Output the [x, y] coordinate of the center of the cell containing the given text.  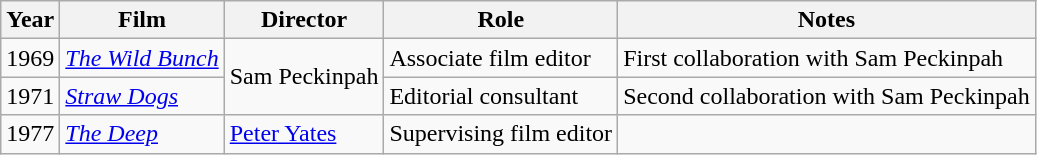
Role [501, 20]
1977 [30, 134]
Film [142, 20]
Second collaboration with Sam Peckinpah [827, 96]
Director [304, 20]
Sam Peckinpah [304, 77]
1971 [30, 96]
Notes [827, 20]
Peter Yates [304, 134]
Editorial consultant [501, 96]
1969 [30, 58]
Year [30, 20]
The Deep [142, 134]
First collaboration with Sam Peckinpah [827, 58]
Associate film editor [501, 58]
The Wild Bunch [142, 58]
Straw Dogs [142, 96]
Supervising film editor [501, 134]
